Scan for the cell matching the given text and deliver its [x, y] coordinate at center. 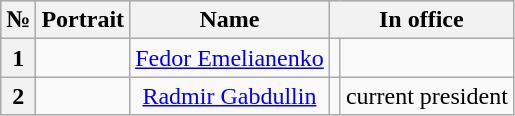
Name [230, 20]
In office [421, 20]
1 [18, 58]
current president [426, 96]
Portrait [83, 20]
Fedor Emelianenko [230, 58]
№ [18, 20]
2 [18, 96]
Radmir Gabdullin [230, 96]
